Scan for the cell matching the given text and deliver its (X, Y) coordinate at center. 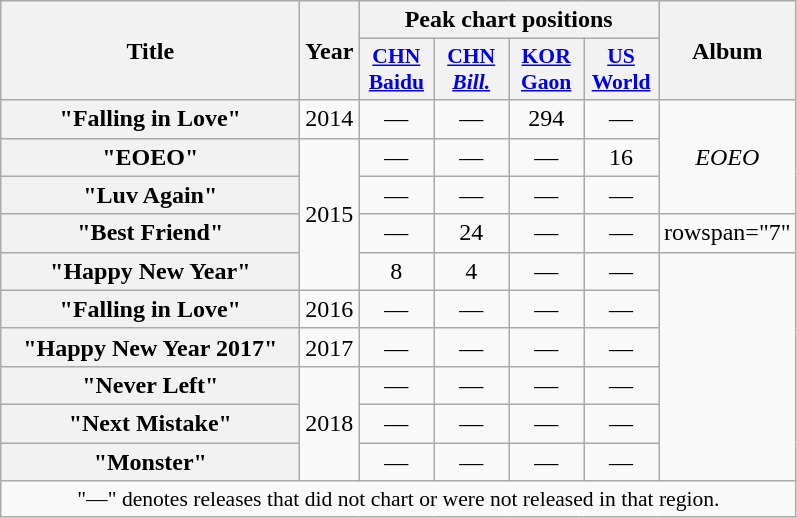
"Never Left" (150, 385)
4 (472, 271)
2018 (330, 423)
Peak chart positions (509, 20)
8 (396, 271)
294 (546, 119)
rowspan="7" (727, 233)
2017 (330, 347)
"Monster" (150, 461)
16 (622, 157)
24 (472, 233)
"—" denotes releases that did not chart or were not released in that region. (398, 499)
USWorld (622, 70)
Album (727, 50)
"Happy New Year 2017" (150, 347)
CHNBaidu (396, 70)
"Happy New Year" (150, 271)
2016 (330, 309)
2014 (330, 119)
EOEO (727, 157)
"Best Friend" (150, 233)
"Luv Again" (150, 195)
Title (150, 50)
Year (330, 50)
CHNBill. (472, 70)
KORGaon (546, 70)
2015 (330, 214)
"Next Mistake" (150, 423)
"EOEO" (150, 157)
